Return (X, Y) of the center of cell containing provided text 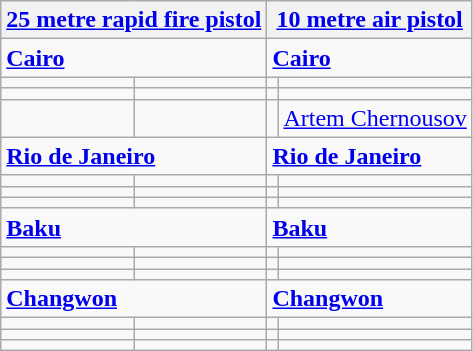
10 metre air pistol (370, 20)
Artem Chernousov (375, 118)
25 metre rapid fire pistol (134, 20)
